Detect which cell encompasses the target text, then output its (x, y) center coordinate. 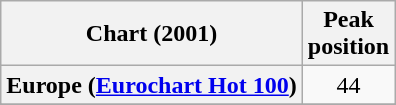
44 (348, 85)
Europe (Eurochart Hot 100) (152, 85)
Peakposition (348, 34)
Chart (2001) (152, 34)
